Extract the (x, y) coordinate from the center of the cell holding the provided text.  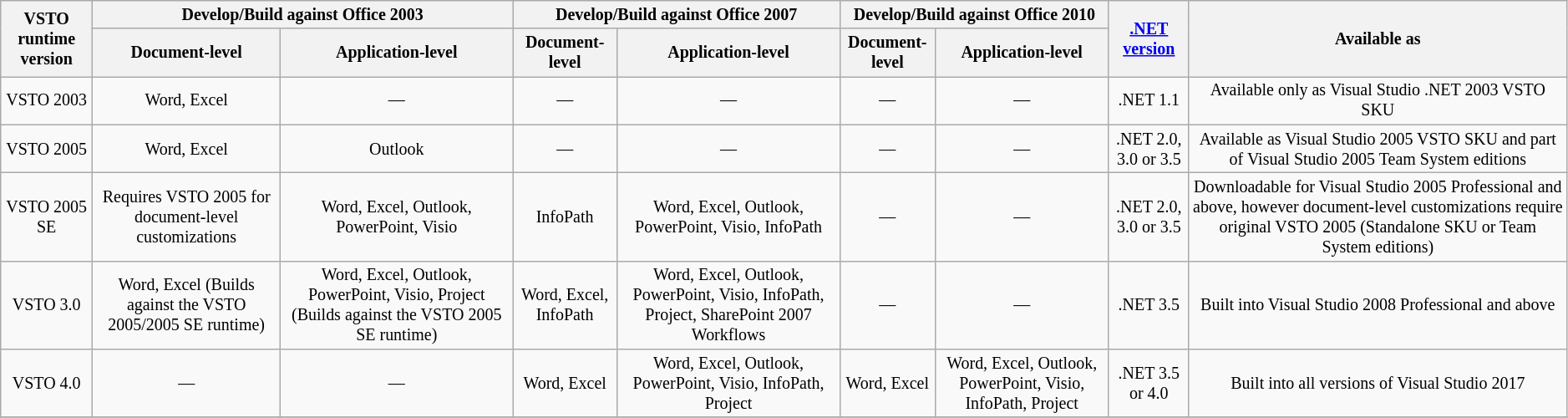
Built into all versions of Visual Studio 2017 (1378, 383)
Available as Visual Studio 2005 VSTO SKU and part of Visual Studio 2005 Team System editions (1378, 149)
Available as (1378, 38)
.NET 3.5 or 4.0 (1149, 383)
Outlook (397, 149)
VSTO 2005 (47, 149)
VSTO 3.0 (47, 304)
.NET 3.5 (1149, 304)
VSTO 2005 SE (47, 217)
Word, Excel, Outlook, PowerPoint, Visio, InfoPath, Project, SharePoint 2007 Workflows (728, 304)
InfoPath (565, 217)
Develop/Build against Office 2007 (677, 15)
Available only as Visual Studio .NET 2003 VSTO SKU (1378, 100)
VSTO 2003 (47, 100)
Word, Excel, Outlook, PowerPoint, Visio, InfoPath (728, 217)
Requires VSTO 2005 for document-level customizations (187, 217)
.NET 1.1 (1149, 100)
.NET version (1149, 38)
Built into Visual Studio 2008 Professional and above (1378, 304)
Develop/Build against Office 2003 (302, 15)
Word, Excel, InfoPath (565, 304)
Word, Excel, Outlook, PowerPoint, Visio (397, 217)
Develop/Build against Office 2010 (975, 15)
VSTO 4.0 (47, 383)
Word, Excel (Builds against the VSTO 2005/2005 SE runtime) (187, 304)
Word, Excel, Outlook, PowerPoint, Visio, Project (Builds against the VSTO 2005 SE runtime) (397, 304)
VSTO runtime version (47, 38)
